Find where the given text appears and provide that cell's center as (X, Y) coordinate. 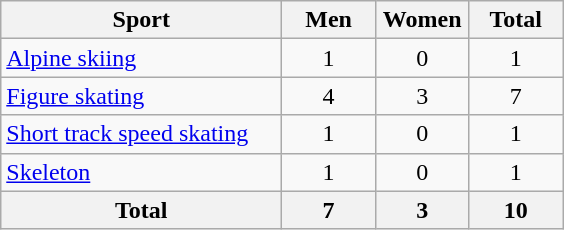
Sport (142, 20)
Figure skating (142, 96)
10 (516, 210)
Skeleton (142, 172)
Short track speed skating (142, 134)
4 (329, 96)
Women (422, 20)
Alpine skiing (142, 58)
Men (329, 20)
